Identify which cell holds the provided text, then report its (x, y) central coordinate. 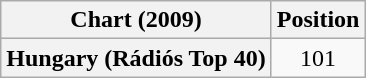
Hungary (Rádiós Top 40) (136, 58)
Chart (2009) (136, 20)
Position (318, 20)
101 (318, 58)
